For the text-containing cell, return its midpoint in (x, y) coordinate format. 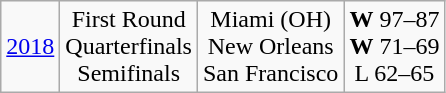
2018 (30, 47)
Miami (OH)New OrleansSan Francisco (270, 47)
W 97–87W 71–69L 62–65 (394, 47)
First RoundQuarterfinalsSemifinals (129, 47)
